From the cell containing the given text, extract its center point as (x, y) coordinate. 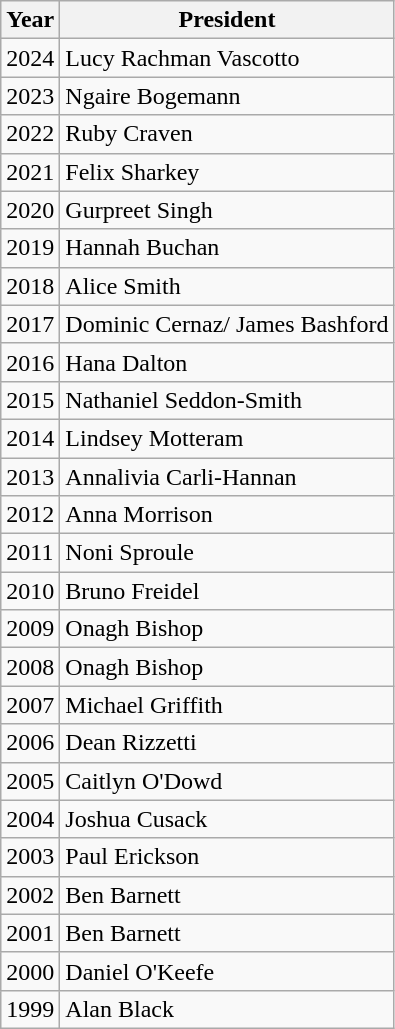
Anna Morrison (227, 515)
Annalivia Carli-Hannan (227, 477)
Alan Black (227, 1009)
Caitlyn O'Dowd (227, 781)
Gurpreet Singh (227, 210)
Felix Sharkey (227, 172)
2002 (30, 895)
Noni Sproule (227, 553)
1999 (30, 1009)
2004 (30, 819)
2005 (30, 781)
2023 (30, 96)
2006 (30, 743)
2011 (30, 553)
Michael Griffith (227, 705)
Lucy Rachman Vascotto (227, 58)
2019 (30, 248)
2012 (30, 515)
2020 (30, 210)
Hana Dalton (227, 362)
Ruby Craven (227, 134)
2013 (30, 477)
2003 (30, 857)
Dean Rizzetti (227, 743)
Ngaire Bogemann (227, 96)
Year (30, 20)
2016 (30, 362)
Daniel O'Keefe (227, 971)
Lindsey Motteram (227, 438)
2009 (30, 629)
2014 (30, 438)
Joshua Cusack (227, 819)
2007 (30, 705)
2008 (30, 667)
2015 (30, 400)
2017 (30, 324)
Nathaniel Seddon-Smith (227, 400)
Alice Smith (227, 286)
2001 (30, 933)
Hannah Buchan (227, 248)
2010 (30, 591)
Bruno Freidel (227, 591)
2022 (30, 134)
2018 (30, 286)
Paul Erickson (227, 857)
2024 (30, 58)
President (227, 20)
Dominic Cernaz/ James Bashford (227, 324)
2000 (30, 971)
2021 (30, 172)
